Find where the given text appears and provide that cell's center as (x, y) coordinate. 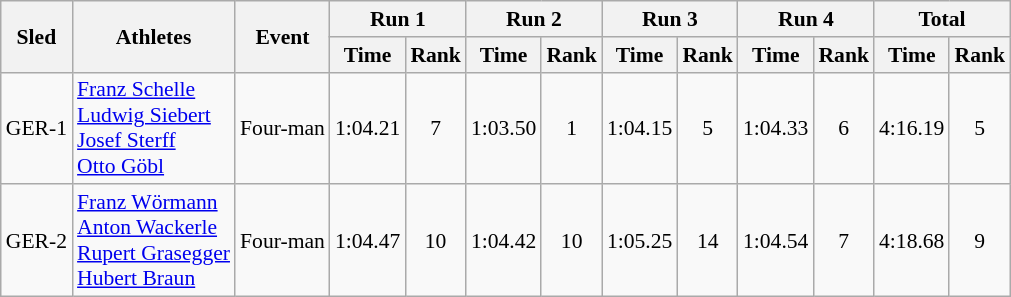
Run 1 (398, 19)
14 (708, 241)
4:18.68 (912, 241)
Franz WörmannAnton WackerleRupert GraseggerHubert Braun (154, 241)
1:04.33 (776, 128)
GER-2 (36, 241)
1:04.21 (368, 128)
Run 4 (806, 19)
Run 2 (534, 19)
1:03.50 (504, 128)
GER-1 (36, 128)
4:16.19 (912, 128)
1:05.25 (640, 241)
Event (282, 36)
Total (942, 19)
Run 3 (670, 19)
Sled (36, 36)
9 (980, 241)
1 (572, 128)
Franz SchelleLudwig SiebertJosef SterffOtto Göbl (154, 128)
1:04.15 (640, 128)
Athletes (154, 36)
1:04.54 (776, 241)
6 (844, 128)
1:04.47 (368, 241)
1:04.42 (504, 241)
